For the text-containing cell, return its midpoint in (x, y) coordinate format. 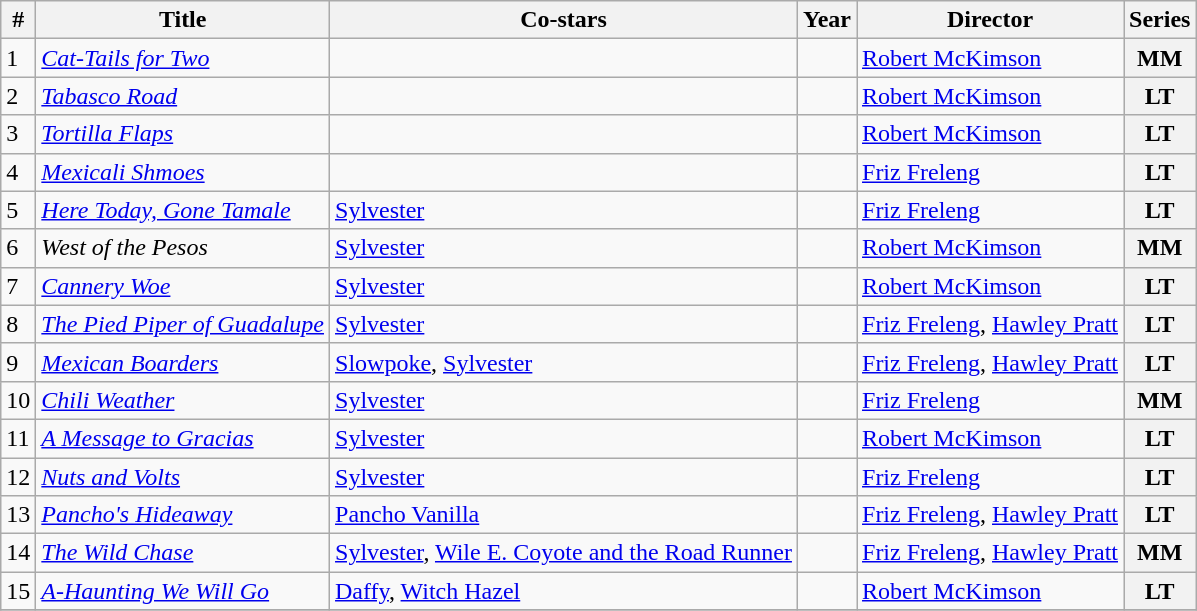
Sylvester, Wile E. Coyote and the Road Runner (564, 553)
Director (990, 20)
11 (18, 438)
Daffy, Witch Hazel (564, 591)
Cat-Tails for Two (183, 58)
Chili Weather (183, 400)
West of the Pesos (183, 248)
15 (18, 591)
Slowpoke, Sylvester (564, 362)
13 (18, 515)
Title (183, 20)
# (18, 20)
1 (18, 58)
A Message to Gracias (183, 438)
6 (18, 248)
2 (18, 96)
7 (18, 286)
Pancho Vanilla (564, 515)
3 (18, 134)
Pancho's Hideaway (183, 515)
Here Today, Gone Tamale (183, 210)
A-Haunting We Will Go (183, 591)
10 (18, 400)
4 (18, 172)
12 (18, 477)
Mexican Boarders (183, 362)
8 (18, 324)
Series (1160, 20)
Tabasco Road (183, 96)
5 (18, 210)
The Pied Piper of Guadalupe (183, 324)
Mexicali Shmoes (183, 172)
Cannery Woe (183, 286)
The Wild Chase (183, 553)
Year (826, 20)
Nuts and Volts (183, 477)
Co-stars (564, 20)
Tortilla Flaps (183, 134)
14 (18, 553)
9 (18, 362)
